Capture the cell that displays the provided text and extract its [x, y] central coordinate. 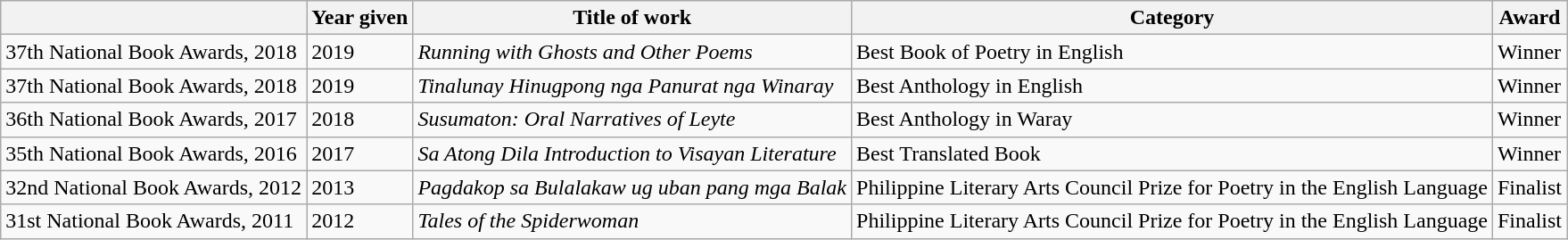
2017 [360, 153]
Tales of the Spiderwoman [632, 221]
Susumaton: Oral Narratives of Leyte [632, 120]
2018 [360, 120]
Tinalunay Hinugpong nga Panurat nga Winaray [632, 86]
Year given [360, 18]
Category [1172, 18]
2013 [360, 187]
35th National Book Awards, 2016 [153, 153]
Best Book of Poetry in English [1172, 52]
Award [1529, 18]
2012 [360, 221]
32nd National Book Awards, 2012 [153, 187]
31st National Book Awards, 2011 [153, 221]
Best Translated Book [1172, 153]
36th National Book Awards, 2017 [153, 120]
Pagdakop sa Bulalakaw ug uban pang mga Balak [632, 187]
Best Anthology in English [1172, 86]
Title of work [632, 18]
Best Anthology in Waray [1172, 120]
Sa Atong Dila Introduction to Visayan Literature [632, 153]
Running with Ghosts and Other Poems [632, 52]
